Pinpoint the cell where the given text exists, returning its [X, Y] midpoint coordinate. 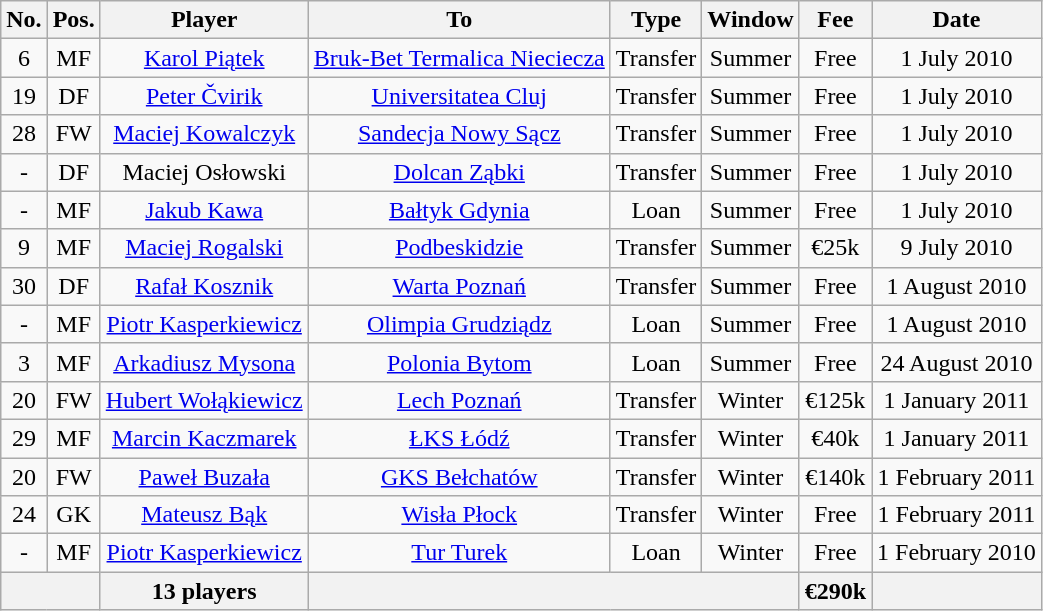
1 February 2010 [957, 553]
€125k [835, 400]
Bałtyk Gdynia [459, 210]
No. [24, 20]
Wisła Płock [459, 515]
ŁKS Łódź [459, 438]
Peter Čvirik [204, 96]
28 [24, 134]
Maciej Osłowski [204, 172]
GKS Bełchatów [459, 477]
€290k [835, 591]
GK [74, 515]
€40k [835, 438]
Olimpia Grudziądz [459, 324]
Window [750, 20]
Sandecja Nowy Sącz [459, 134]
Podbeskidzie [459, 248]
Type [656, 20]
Rafał Kosznik [204, 286]
Karol Piątek [204, 58]
To [459, 20]
Maciej Kowalczyk [204, 134]
13 players [204, 591]
Marcin Kaczmarek [204, 438]
29 [24, 438]
Date [957, 20]
Lech Poznań [459, 400]
Fee [835, 20]
Maciej Rogalski [204, 248]
24 August 2010 [957, 362]
Arkadiusz Mysona [204, 362]
19 [24, 96]
Pos. [74, 20]
Tur Turek [459, 553]
€140k [835, 477]
Dolcan Ząbki [459, 172]
Warta Poznań [459, 286]
9 July 2010 [957, 248]
Polonia Bytom [459, 362]
Paweł Buzała [204, 477]
Universitatea Cluj [459, 96]
30 [24, 286]
Player [204, 20]
3 [24, 362]
Hubert Wołąkiewicz [204, 400]
Jakub Kawa [204, 210]
€25k [835, 248]
9 [24, 248]
6 [24, 58]
Bruk-Bet Termalica Nieciecza [459, 58]
24 [24, 515]
Mateusz Bąk [204, 515]
